Capture the cell that displays the provided text and extract its [X, Y] central coordinate. 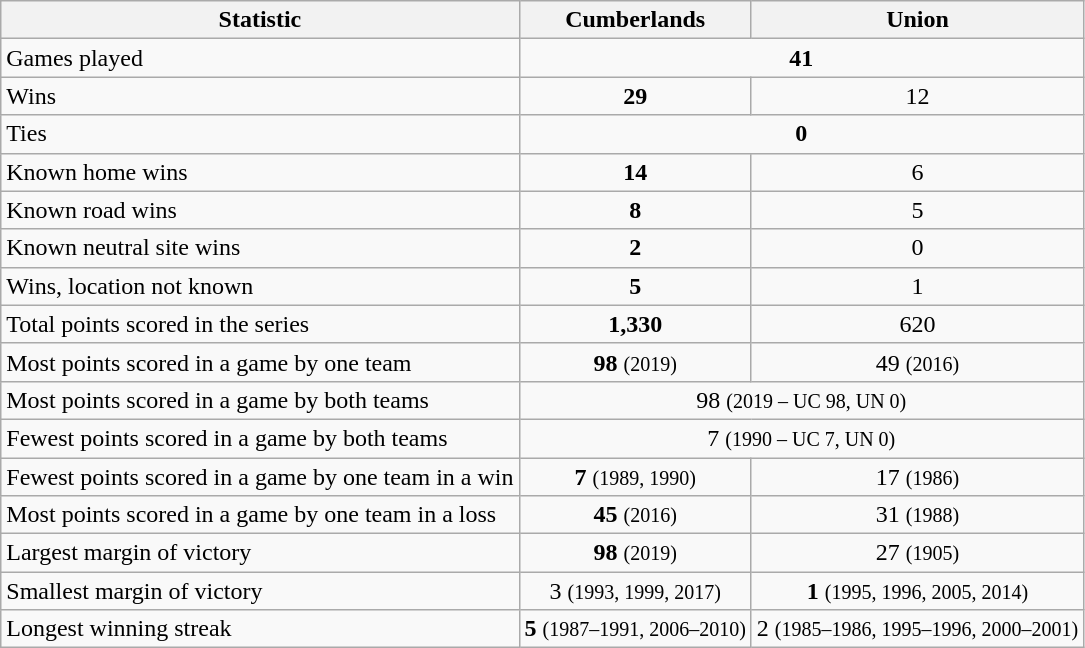
1,330 [635, 324]
Total points scored in the series [260, 324]
Statistic [260, 20]
Fewest points scored in a game by both teams [260, 438]
Known neutral site wins [260, 248]
27 (1905) [917, 553]
12 [917, 96]
49 (2016) [917, 362]
45 (2016) [635, 515]
Wins, location not known [260, 286]
8 [635, 210]
Union [917, 20]
Ties [260, 134]
31 (1988) [917, 515]
14 [635, 172]
Most points scored in a game by one team [260, 362]
1 (1995, 1996, 2005, 2014) [917, 591]
Games played [260, 58]
Wins [260, 96]
7 (1990 – UC 7, UN 0) [802, 438]
7 (1989, 1990) [635, 477]
98 (2019 – UC 98, UN 0) [802, 400]
Fewest points scored in a game by one team in a win [260, 477]
3 (1993, 1999, 2017) [635, 591]
Smallest margin of victory [260, 591]
Known home wins [260, 172]
41 [802, 58]
17 (1986) [917, 477]
6 [917, 172]
1 [917, 286]
29 [635, 96]
2 (1985–1986, 1995–1996, 2000–2001) [917, 629]
Most points scored in a game by one team in a loss [260, 515]
620 [917, 324]
Longest winning streak [260, 629]
Known road wins [260, 210]
2 [635, 248]
Largest margin of victory [260, 553]
5 (1987–1991, 2006–2010) [635, 629]
Cumberlands [635, 20]
Most points scored in a game by both teams [260, 400]
